Extract the [x, y] coordinate from the center of the cell holding the provided text.  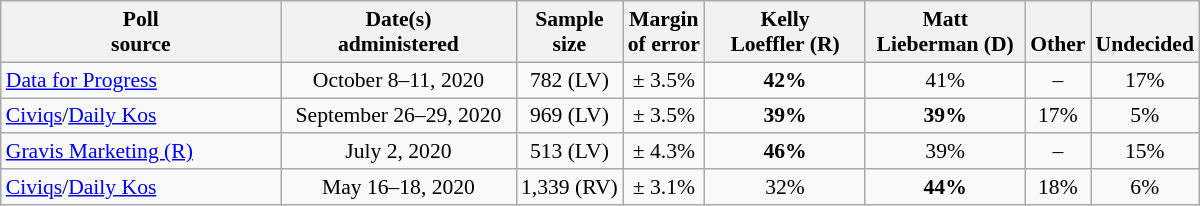
32% [785, 187]
Other [1058, 32]
May 16–18, 2020 [398, 187]
42% [785, 80]
41% [945, 80]
513 (LV) [570, 152]
44% [945, 187]
Marginof error [664, 32]
September 26–29, 2020 [398, 116]
Date(s)administered [398, 32]
1,339 (RV) [570, 187]
October 8–11, 2020 [398, 80]
± 4.3% [664, 152]
5% [1144, 116]
July 2, 2020 [398, 152]
15% [1144, 152]
782 (LV) [570, 80]
6% [1144, 187]
969 (LV) [570, 116]
± 3.1% [664, 187]
Samplesize [570, 32]
KellyLoeffler (R) [785, 32]
46% [785, 152]
Undecided [1144, 32]
Gravis Marketing (R) [141, 152]
MattLieberman (D) [945, 32]
Pollsource [141, 32]
Data for Progress [141, 80]
18% [1058, 187]
